Output the (X, Y) coordinate of the center of the cell containing the given text.  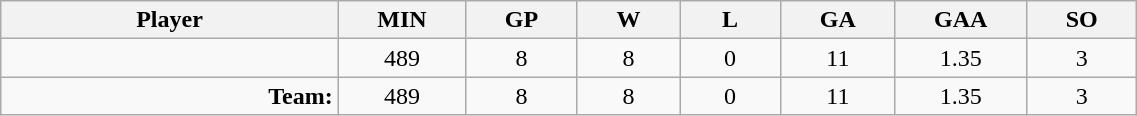
GA (838, 20)
Player (170, 20)
GAA (961, 20)
W (628, 20)
SO (1081, 20)
MIN (402, 20)
Team: (170, 96)
GP (522, 20)
L (730, 20)
